Scan for the cell matching the given text and deliver its (x, y) coordinate at center. 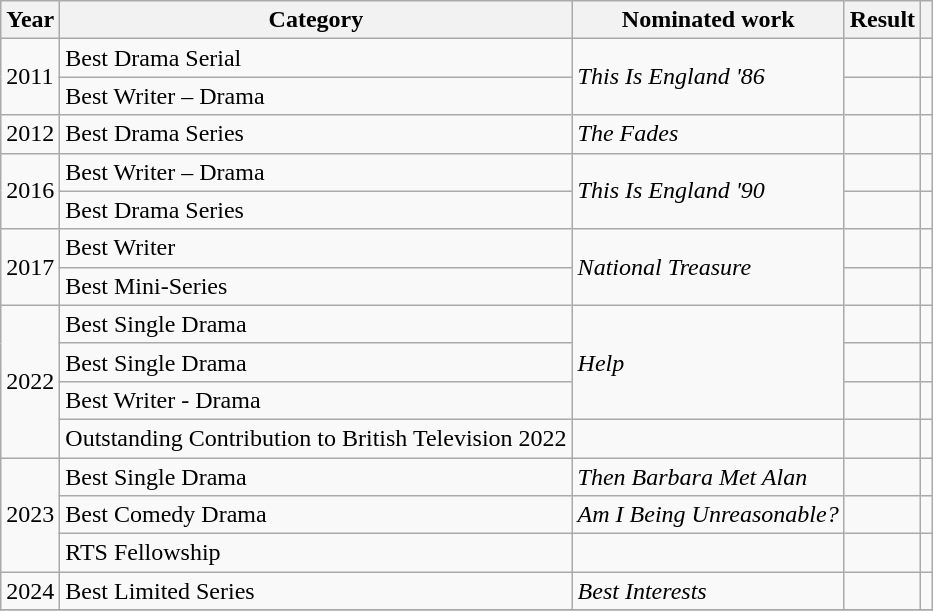
Category (316, 20)
2011 (30, 77)
2023 (30, 515)
Best Comedy Drama (316, 515)
Year (30, 20)
This Is England '90 (708, 191)
2012 (30, 134)
Best Mini-Series (316, 286)
Best Drama Serial (316, 58)
This Is England '86 (708, 77)
RTS Fellowship (316, 553)
2024 (30, 591)
Am I Being Unreasonable? (708, 515)
Best Interests (708, 591)
Outstanding Contribution to British Television 2022 (316, 438)
2017 (30, 267)
Best Writer - Drama (316, 400)
Help (708, 362)
2016 (30, 191)
2022 (30, 381)
Best Writer (316, 248)
Result (882, 20)
Best Limited Series (316, 591)
National Treasure (708, 267)
Then Barbara Met Alan (708, 477)
Nominated work (708, 20)
The Fades (708, 134)
